Output the [x, y] coordinate of the center of the cell containing the given text.  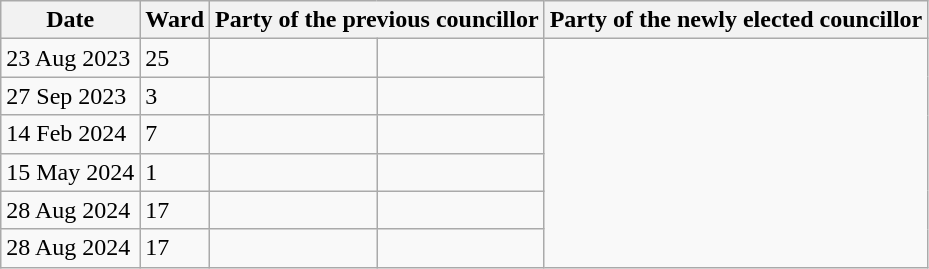
7 [175, 134]
Ward [175, 20]
3 [175, 96]
Date [70, 20]
1 [175, 172]
Party of the newly elected councillor [736, 20]
15 May 2024 [70, 172]
25 [175, 58]
27 Sep 2023 [70, 96]
14 Feb 2024 [70, 134]
Party of the previous councillor [378, 20]
23 Aug 2023 [70, 58]
